Find where the given text appears and provide that cell's center as [X, Y] coordinate. 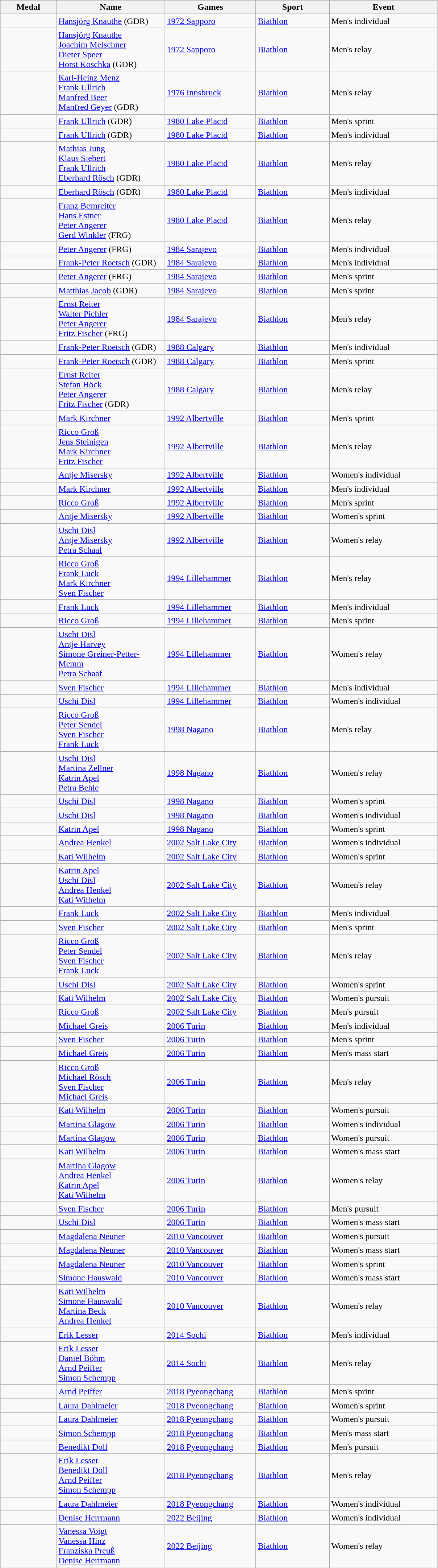
1976 Innsbruck [210, 93]
Benedikt Doll [111, 1447]
Games [210, 7]
Vanessa VoigtVanessa HinzFranziska PreußDenise Herrmann [111, 1546]
Eberhard Rösch (GDR) [111, 192]
Mathias JungKlaus SiebertFrank UllrichEberhard Rösch (GDR) [111, 163]
Kati WilhelmSimone HauswaldMartina BeckAndrea Henkel [111, 1306]
Uschi DislMartina ZellnerKatrin ApelPetra Behle [111, 773]
Arnd Peiffer [111, 1392]
Ernst ReiterWalter PichlerPeter AngererFritz Fischer (FRG) [111, 319]
Denise Herrmann [111, 1518]
Katrin ApelUschi DislAndrea HenkelKati Wilhelm [111, 885]
Karl-Heinz MenzFrank UllrichManfred BeerManfred Geyer (GDR) [111, 93]
Ernst ReiterStefan HöckPeter AngererFritz Fischer (GDR) [111, 389]
Ricco GroßJens SteinigenMark KirchnerFritz Fischer [111, 447]
Erik LesserBenedikt DollArnd PeifferSimon Schempp [111, 1475]
Franz BernreiterHans EstnerPeter AngererGerd Winkler (FRG) [111, 220]
Event [383, 7]
Hansjörg KnautheJoachim MeischnerDieter SpeerHorst Koschka (GDR) [111, 49]
Andrea Henkel [111, 843]
Hansjörg Knauthe (GDR) [111, 21]
Ricco GroßMichael RöschSven FischerMichael Greis [111, 1082]
Ricco GroßFrank LuckMark KirchnerSven Fischer [111, 578]
Medal [28, 7]
Matthias Jacob (GDR) [111, 290]
Uschi DislAntje HarveySimone Greiner-Petter-MemmPetra Schaaf [111, 654]
Martina GlagowAndrea HenkelKatrin ApelKati Wilhelm [111, 1180]
Erik Lesser [111, 1335]
Name [111, 7]
Simone Hauswald [111, 1278]
Erik LesserDaniel BöhmArnd PeifferSimon Schempp [111, 1363]
Uschi DislAntje MiserskyPetra Schaaf [111, 540]
Katrin Apel [111, 829]
Sport [293, 7]
Simon Schempp [111, 1433]
